From the cell containing the given text, extract its center point as (X, Y) coordinate. 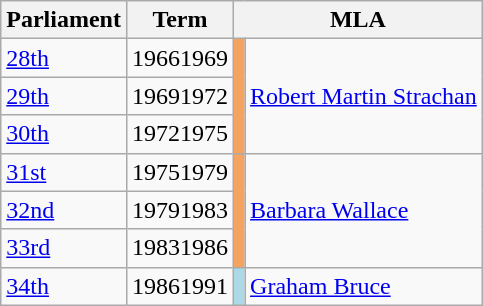
Term (180, 20)
Barbara Wallace (364, 210)
19721975 (180, 134)
31st (64, 172)
19751979 (180, 172)
33rd (64, 248)
32nd (64, 210)
Graham Bruce (364, 286)
19691972 (180, 96)
28th (64, 58)
29th (64, 96)
19831986 (180, 248)
19791983 (180, 210)
Robert Martin Strachan (364, 96)
19661969 (180, 58)
30th (64, 134)
Parliament (64, 20)
34th (64, 286)
19861991 (180, 286)
MLA (358, 20)
